Determine the (X, Y) coordinate at the center of the cell enclosing the given text.  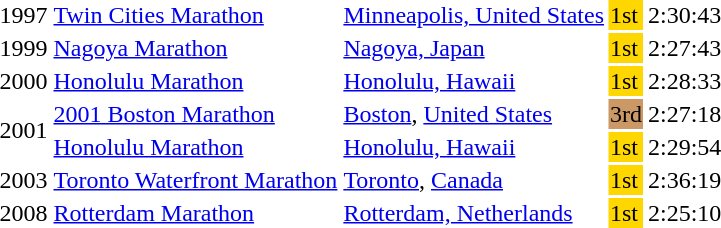
Nagoya Marathon (196, 48)
Toronto, Canada (474, 180)
Rotterdam Marathon (196, 213)
Toronto Waterfront Marathon (196, 180)
2001 Boston Marathon (196, 114)
Minneapolis, United States (474, 15)
Boston, United States (474, 114)
Nagoya, Japan (474, 48)
Twin Cities Marathon (196, 15)
Rotterdam, Netherlands (474, 213)
3rd (626, 114)
